Determine the [x, y] coordinate at the center of the cell enclosing the given text.  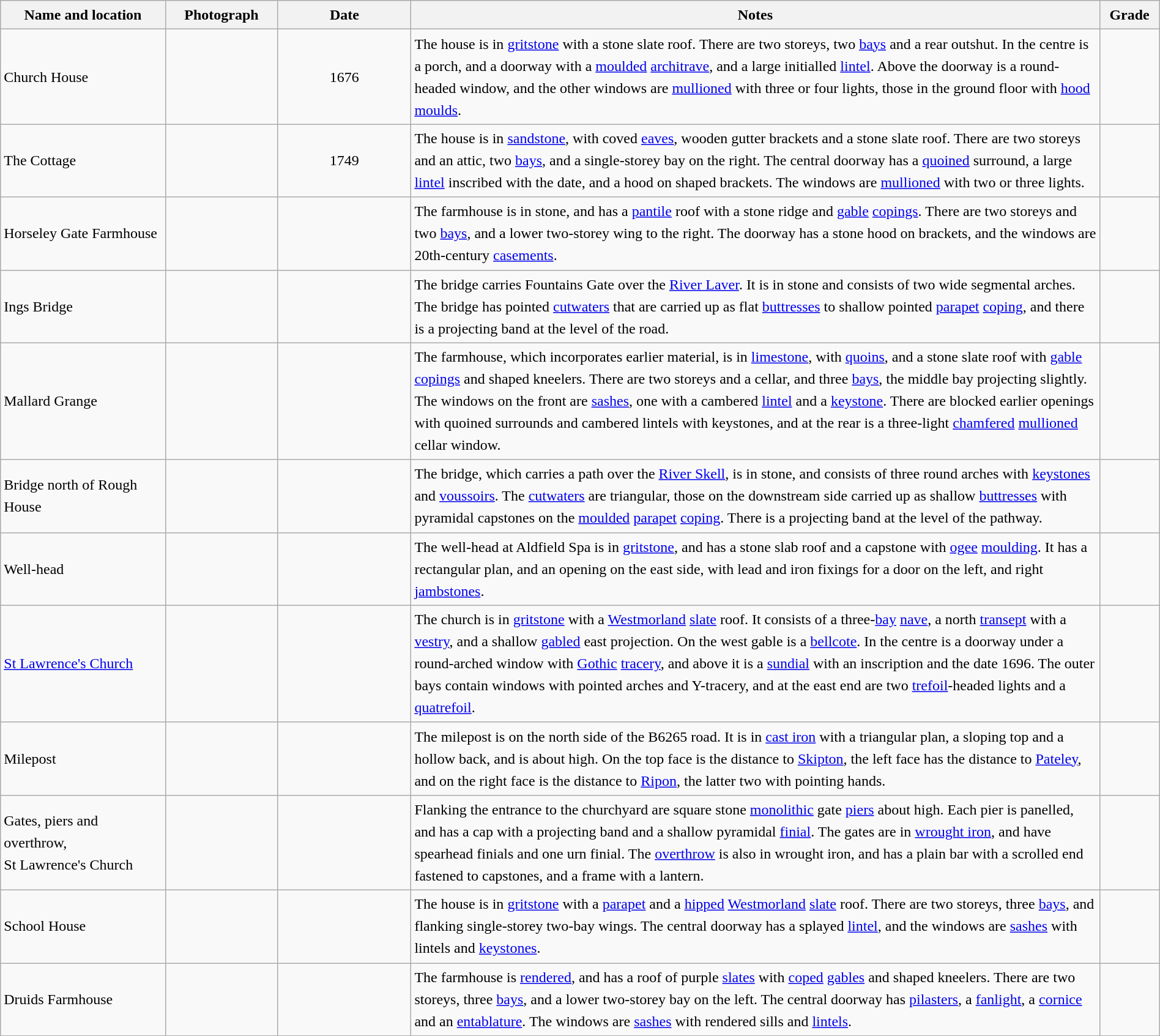
School House [83, 926]
Ings Bridge [83, 306]
Druids Farmhouse [83, 1000]
Date [344, 15]
Photograph [221, 15]
1749 [344, 160]
Gates, piers and overthrow,St Lawrence's Church [83, 842]
Mallard Grange [83, 401]
St Lawrence's Church [83, 663]
Name and location [83, 15]
Bridge north of Rough House [83, 496]
The Cottage [83, 160]
1676 [344, 77]
Notes [755, 15]
Horseley Gate Farmhouse [83, 234]
Milepost [83, 759]
Church House [83, 77]
Well-head [83, 569]
Grade [1129, 15]
